Return [X, Y] of the center of cell containing provided text 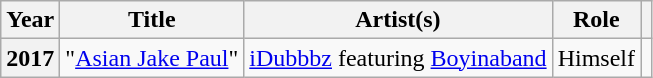
iDubbbz featuring Boyinaband [398, 58]
Himself [596, 58]
Artist(s) [398, 20]
Year [30, 20]
Role [596, 20]
2017 [30, 58]
Title [152, 20]
"Asian Jake Paul" [152, 58]
